Identify which cell holds the provided text, then report its (X, Y) central coordinate. 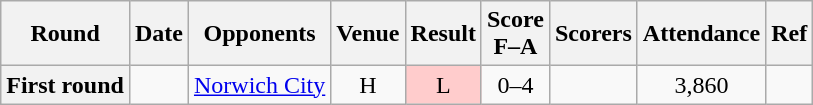
3,860 (701, 85)
ScoreF–A (515, 34)
Round (66, 34)
H (368, 85)
Norwich City (259, 85)
Result (443, 34)
Attendance (701, 34)
Date (158, 34)
Venue (368, 34)
Ref (790, 34)
Scorers (593, 34)
L (443, 85)
0–4 (515, 85)
First round (66, 85)
Opponents (259, 34)
